Search for the cell housing the specified text and yield its [X, Y] center coordinate. 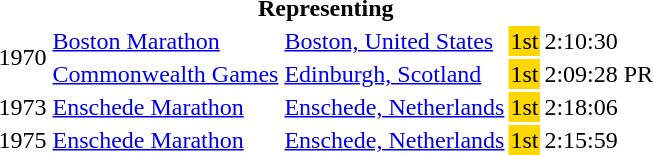
Edinburgh, Scotland [394, 74]
Commonwealth Games [166, 74]
Boston, United States [394, 41]
Boston Marathon [166, 41]
